Return the (X, Y) coordinate for the center point of the cell that contains the specified text.  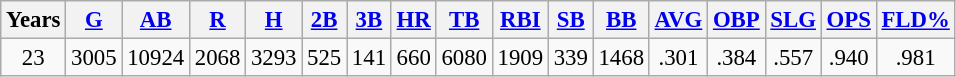
339 (570, 58)
AB (156, 20)
TB (464, 20)
SLG (793, 20)
.557 (793, 58)
3293 (274, 58)
OPS (848, 20)
3B (370, 20)
2B (324, 20)
1468 (621, 58)
RBI (520, 20)
.301 (678, 58)
HR (414, 20)
.940 (848, 58)
23 (34, 58)
10924 (156, 58)
Years (34, 20)
1909 (520, 58)
.384 (736, 58)
525 (324, 58)
6080 (464, 58)
AVG (678, 20)
OBP (736, 20)
141 (370, 58)
G (94, 20)
2068 (217, 58)
660 (414, 58)
R (217, 20)
3005 (94, 58)
FLD% (916, 20)
BB (621, 20)
SB (570, 20)
.981 (916, 58)
H (274, 20)
